Locate the cell with the specified text and output its (X, Y) center coordinate. 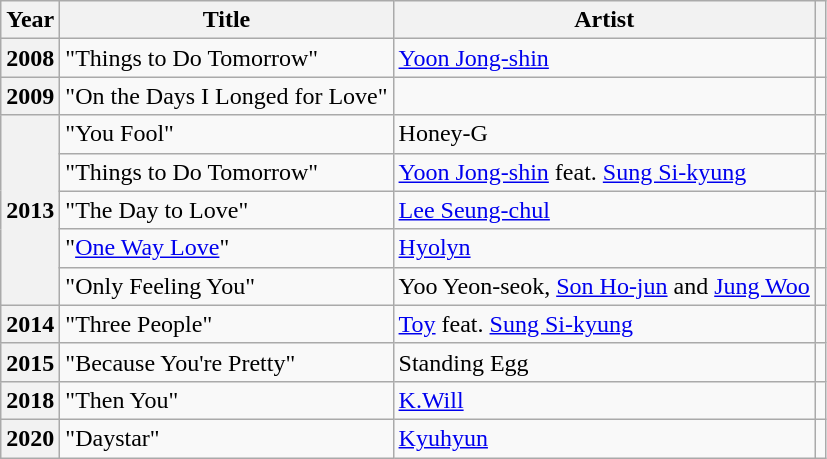
2009 (30, 96)
Year (30, 20)
2018 (30, 400)
"Three People" (226, 324)
K.Will (604, 400)
"Because You're Pretty" (226, 362)
"Daystar" (226, 438)
Honey-G (604, 134)
Hyolyn (604, 248)
2020 (30, 438)
Yoon Jong-shin feat. Sung Si-kyung (604, 172)
"The Day to Love" (226, 210)
"On the Days I Longed for Love" (226, 96)
Artist (604, 20)
"You Fool" (226, 134)
2008 (30, 58)
"Then You" (226, 400)
2014 (30, 324)
Title (226, 20)
Standing Egg (604, 362)
2013 (30, 210)
"One Way Love" (226, 248)
"Only Feeling You" (226, 286)
2015 (30, 362)
Yoon Jong-shin (604, 58)
Lee Seung-chul (604, 210)
Kyuhyun (604, 438)
Toy feat. Sung Si-kyung (604, 324)
Yoo Yeon-seok, Son Ho-jun and Jung Woo (604, 286)
